Detect which cell encompasses the target text, then output its (x, y) center coordinate. 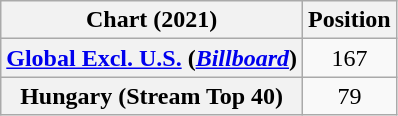
167 (350, 58)
Hungary (Stream Top 40) (152, 96)
Global Excl. U.S. (Billboard) (152, 58)
Chart (2021) (152, 20)
79 (350, 96)
Position (350, 20)
